Extract the (X, Y) coordinate from the center of the cell holding the provided text.  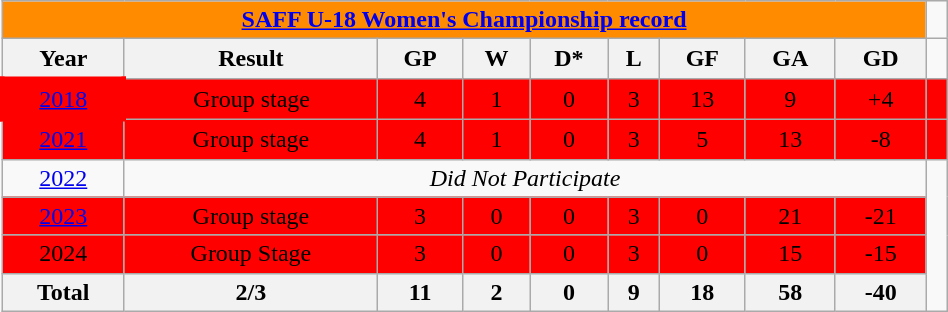
D* (569, 59)
11 (420, 292)
Total (63, 292)
Did Not Participate (525, 178)
15 (790, 254)
L (634, 59)
GF (702, 59)
Group Stage (250, 254)
2023 (63, 216)
2021 (63, 139)
-21 (880, 216)
21 (790, 216)
SAFF U-18 Women's Championship record (464, 20)
-15 (880, 254)
58 (790, 292)
2 (496, 292)
2/3 (250, 292)
GA (790, 59)
2022 (63, 178)
W (496, 59)
Year (63, 59)
GP (420, 59)
+4 (880, 98)
-40 (880, 292)
5 (702, 139)
18 (702, 292)
-8 (880, 139)
2024 (63, 254)
Result (250, 59)
2018 (63, 98)
GD (880, 59)
